Capture the cell that displays the provided text and extract its [x, y] central coordinate. 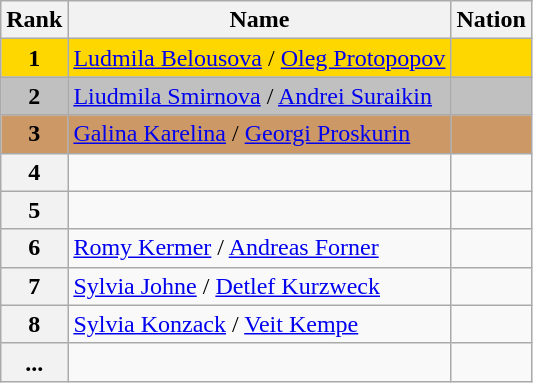
Sylvia Johne / Detlef Kurzweck [260, 286]
Galina Karelina / Georgi Proskurin [260, 134]
Liudmila Smirnova / Andrei Suraikin [260, 96]
Rank [34, 20]
Sylvia Konzack / Veit Kempe [260, 324]
2 [34, 96]
Nation [491, 20]
5 [34, 210]
1 [34, 58]
7 [34, 286]
6 [34, 248]
3 [34, 134]
4 [34, 172]
8 [34, 324]
Ludmila Belousova / Oleg Protopopov [260, 58]
... [34, 362]
Romy Kermer / Andreas Forner [260, 248]
Name [260, 20]
